From the cell containing the given text, extract its center point as [X, Y] coordinate. 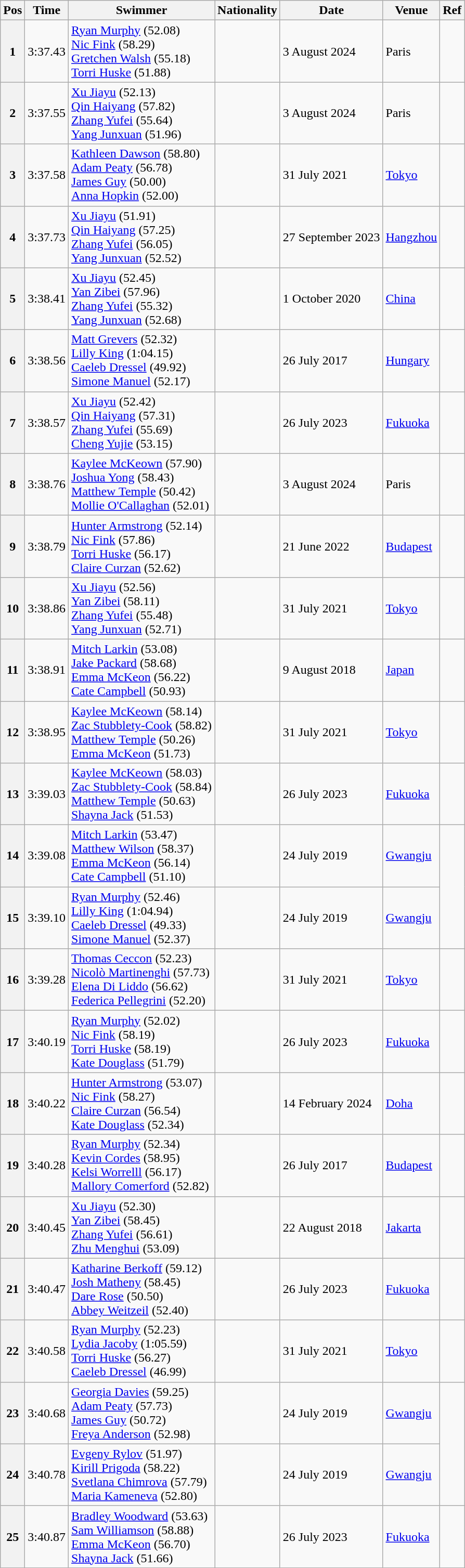
24 [12, 1474]
3:38.41 [47, 298]
Xu Jiayu (52.13)Qin Haiyang (57.82)Zhang Yufei (55.64)Yang Junxuan (51.96) [141, 113]
3 [12, 175]
Ryan Murphy (52.08)Nic Fink (58.29)Gretchen Walsh (55.18)Torri Huske (51.88) [141, 51]
25 [12, 1537]
Katharine Berkoff (59.12)Josh Matheny (58.45)Dare Rose (50.50)Abbey Weitzeil (52.40) [141, 1289]
3:37.55 [47, 113]
Ryan Murphy (52.46)Lilly King (1:04.94)Caeleb Dressel (49.33)Simone Manuel (52.37) [141, 918]
Ryan Murphy (52.02)Nic Fink (58.19)Torri Huske (58.19)Kate Douglass (51.79) [141, 1042]
9 August 2018 [331, 670]
3:39.08 [47, 856]
Ref [453, 10]
3:40.68 [47, 1413]
Hangzhou [411, 237]
13 [12, 794]
Xu Jiayu (51.91)Qin Haiyang (57.25)Zhang Yufei (56.05)Yang Junxuan (52.52) [141, 237]
Ryan Murphy (52.34)Kevin Cordes (58.95)Kelsi Worrelll (56.17)Mallory Comerford (52.82) [141, 1166]
11 [12, 670]
2 [12, 113]
Pos [12, 10]
3:40.28 [47, 1166]
Nationality [248, 10]
3:40.47 [47, 1289]
Kaylee McKeown (58.03)Zac Stubblety-Cook (58.84)Matthew Temple (50.63)Shayna Jack (51.53) [141, 794]
3:38.95 [47, 732]
4 [12, 237]
27 September 2023 [331, 237]
Kaylee McKeown (58.14)Zac Stubblety-Cook (58.82)Matthew Temple (50.26)Emma McKeon (51.73) [141, 732]
Venue [411, 10]
12 [12, 732]
22 [12, 1351]
3:40.22 [47, 1103]
22 August 2018 [331, 1227]
Kaylee McKeown (57.90)Joshua Yong (58.43)Matthew Temple (50.42)Mollie O'Callaghan (52.01) [141, 485]
Hunter Armstrong (53.07)Nic Fink (58.27)Claire Curzan (56.54)Kate Douglass (52.34) [141, 1103]
1 October 2020 [331, 298]
21 June 2022 [331, 546]
3:40.78 [47, 1474]
20 [12, 1227]
9 [12, 546]
7 [12, 422]
Xu Jiayu (52.56)Yan Zibei (58.11)Zhang Yufei (55.48)Yang Junxuan (52.71) [141, 608]
14 February 2024 [331, 1103]
Xu Jiayu (52.30)Yan Zibei (58.45)Zhang Yufei (56.61)Zhu Menghui (53.09) [141, 1227]
3:38.86 [47, 608]
Hungary [411, 361]
Xu Jiayu (52.45)Yan Zibei (57.96)Zhang Yufei (55.32)Yang Junxuan (52.68) [141, 298]
Bradley Woodward (53.63)Sam Williamson (58.88)Emma McKeon (56.70)Shayna Jack (51.66) [141, 1537]
Japan [411, 670]
3:40.45 [47, 1227]
3:38.76 [47, 485]
3:39.03 [47, 794]
3:37.73 [47, 237]
18 [12, 1103]
15 [12, 918]
Swimmer [141, 10]
3:40.58 [47, 1351]
10 [12, 608]
14 [12, 856]
19 [12, 1166]
3:38.56 [47, 361]
Doha [411, 1103]
Georgia Davies (59.25)Adam Peaty (57.73)James Guy (50.72)Freya Anderson (52.98) [141, 1413]
1 [12, 51]
5 [12, 298]
3:40.19 [47, 1042]
Time [47, 10]
21 [12, 1289]
17 [12, 1042]
16 [12, 979]
3:38.91 [47, 670]
6 [12, 361]
3:39.10 [47, 918]
Xu Jiayu (52.42)Qin Haiyang (57.31)Zhang Yufei (55.69)Cheng Yujie (53.15) [141, 422]
8 [12, 485]
3:38.57 [47, 422]
Mitch Larkin (53.47)Matthew Wilson (58.37)Emma McKeon (56.14)Cate Campbell (51.10) [141, 856]
3:37.58 [47, 175]
3:40.87 [47, 1537]
23 [12, 1413]
Ryan Murphy (52.23)Lydia Jacoby (1:05.59)Torri Huske (56.27)Caeleb Dressel (46.99) [141, 1351]
Hunter Armstrong (52.14)Nic Fink (57.86)Torri Huske (56.17)Claire Curzan (52.62) [141, 546]
3:39.28 [47, 979]
Date [331, 10]
3:37.43 [47, 51]
China [411, 298]
Evgeny Rylov (51.97)Kirill Prigoda (58.22)Svetlana Chimrova (57.79)Maria Kameneva (52.80) [141, 1474]
Thomas Ceccon (52.23)Nicolò Martinenghi (57.73)Elena Di Liddo (56.62)Federica Pellegrini (52.20) [141, 979]
Matt Grevers (52.32)Lilly King (1:04.15)Caeleb Dressel (49.92)Simone Manuel (52.17) [141, 361]
Mitch Larkin (53.08)Jake Packard (58.68)Emma McKeon (56.22)Cate Campbell (50.93) [141, 670]
Kathleen Dawson (58.80)Adam Peaty (56.78)James Guy (50.00)Anna Hopkin (52.00) [141, 175]
3:38.79 [47, 546]
Jakarta [411, 1227]
